For the text-containing cell, return its midpoint in (x, y) coordinate format. 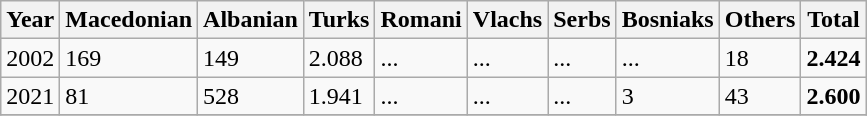
149 (251, 58)
Romani (421, 20)
43 (760, 96)
Vlachs (507, 20)
2.600 (834, 96)
18 (760, 58)
Albanian (251, 20)
3 (668, 96)
Others (760, 20)
Bosniaks (668, 20)
2002 (30, 58)
2.088 (339, 58)
Serbs (582, 20)
1.941 (339, 96)
81 (129, 96)
Total (834, 20)
528 (251, 96)
2.424 (834, 58)
2021 (30, 96)
Turks (339, 20)
Year (30, 20)
Macedonian (129, 20)
169 (129, 58)
